Return (X, Y) of the center of cell containing provided text 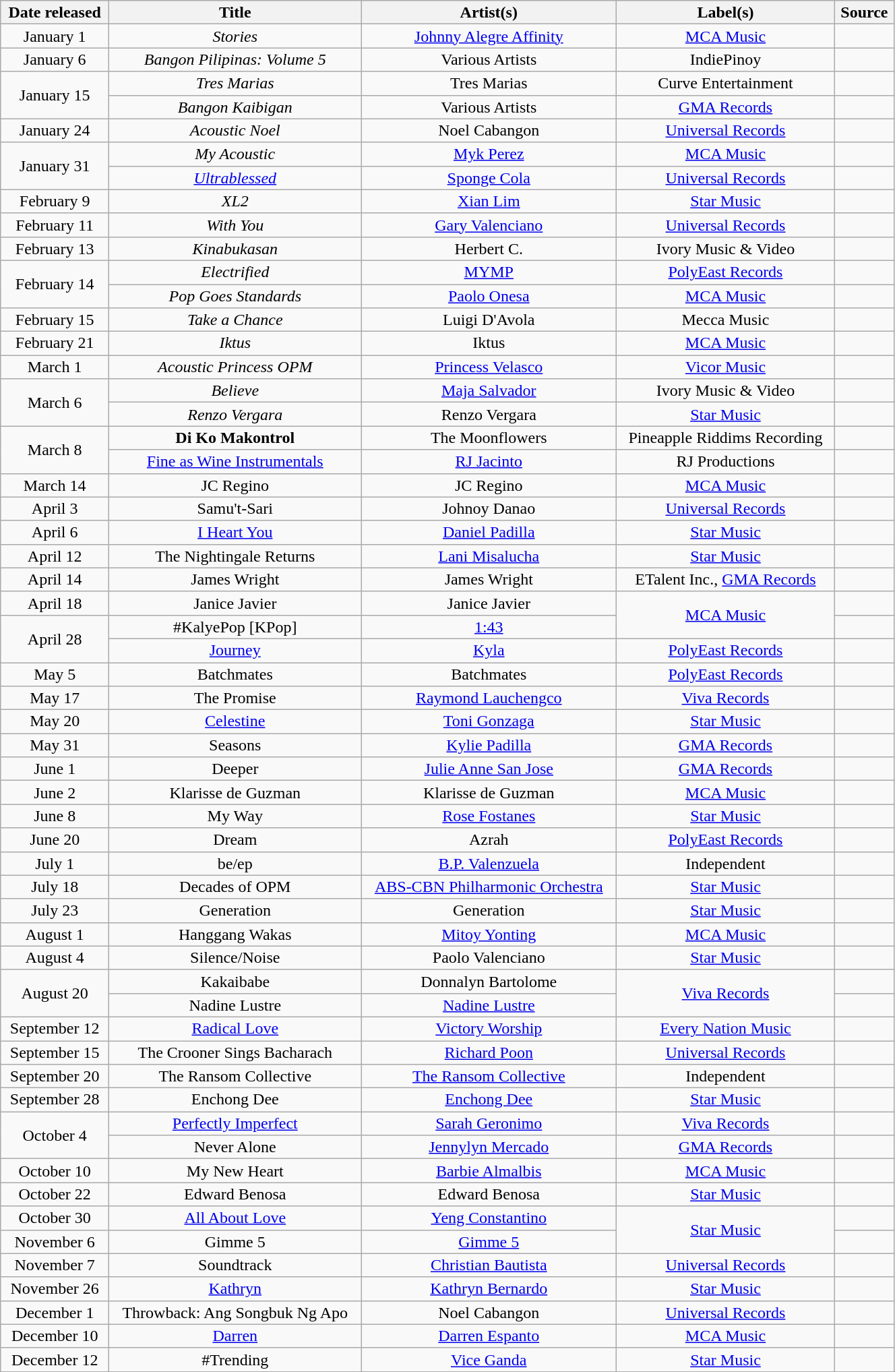
Vicor Music (726, 367)
I Heart You (235, 533)
Vice Ganda (489, 1359)
November 6 (55, 1242)
October 4 (55, 1135)
Silence/Noise (235, 957)
Pineapple Riddims Recording (726, 438)
Paolo Valenciano (489, 957)
Herbert C. (489, 248)
Kathryn (235, 1289)
January 31 (55, 166)
IndiePinoy (726, 59)
Toni Gonzaga (489, 721)
Lani Misalucha (489, 556)
Title (235, 12)
My New Heart (235, 1170)
May 31 (55, 746)
April 12 (55, 556)
July 23 (55, 910)
be/ep (235, 863)
June 2 (55, 793)
Darren (235, 1336)
ETalent Inc., GMA Records (726, 580)
April 3 (55, 508)
Celestine (235, 721)
Source (864, 12)
Seasons (235, 746)
Richard Poon (489, 1053)
Journey (235, 650)
The Crooner Sings Bacharach (235, 1053)
Curve Entertainment (726, 84)
September 20 (55, 1076)
Rose Fostanes (489, 816)
Daniel Padilla (489, 533)
February 15 (55, 320)
January 15 (55, 95)
Christian Bautista (489, 1265)
B.P. Valenzuela (489, 863)
October 22 (55, 1195)
The Promise (235, 698)
Yeng Constantino (489, 1218)
Pop Goes Standards (235, 297)
December 12 (55, 1359)
April 18 (55, 603)
February 13 (55, 248)
Paolo Onesa (489, 297)
March 1 (55, 367)
Artist(s) (489, 12)
The Nightingale Returns (235, 556)
Decades of OPM (235, 887)
Electrified (235, 272)
June 1 (55, 769)
January 1 (55, 36)
Date released (55, 12)
Johnny Alegre Affinity (489, 36)
March 6 (55, 402)
Myk Perez (489, 154)
Believe (235, 391)
August 20 (55, 993)
Never Alone (235, 1147)
April 14 (55, 580)
September 28 (55, 1100)
April 6 (55, 533)
Princess Velasco (489, 367)
RJ Jacinto (489, 461)
Acoustic Noel (235, 131)
Bangon Kaibigan (235, 107)
Dream (235, 840)
With You (235, 225)
September 15 (55, 1053)
Every Nation Music (726, 1029)
Acoustic Princess OPM (235, 367)
MYMP (489, 272)
#KalyePop [KPop] (235, 627)
RJ Productions (726, 461)
March 14 (55, 485)
Perfectly Imperfect (235, 1123)
Johnoy Danao (489, 508)
February 21 (55, 344)
ABS-CBN Philharmonic Orchestra (489, 887)
Deeper (235, 769)
Luigi D'Avola (489, 320)
August 4 (55, 957)
Darren Espanto (489, 1336)
All About Love (235, 1218)
Raymond Lauchengco (489, 698)
Kakaibabe (235, 982)
Kinabukasan (235, 248)
Donnalyn Bartolome (489, 982)
Kyla (489, 650)
Victory Worship (489, 1029)
September 12 (55, 1029)
Mecca Music (726, 320)
July 18 (55, 887)
November 7 (55, 1265)
April 28 (55, 638)
Xian Lim (489, 201)
#Trending (235, 1359)
Julie Anne San Jose (489, 769)
October 30 (55, 1218)
Kylie Padilla (489, 746)
Stories (235, 36)
Samu't-Sari (235, 508)
December 10 (55, 1336)
February 9 (55, 201)
Kathryn Bernardo (489, 1289)
Throwback: Ang Songbuk Ng Apo (235, 1312)
Jennylyn Mercado (489, 1147)
Hanggang Wakas (235, 934)
Take a Chance (235, 320)
Bangon Pilipinas: Volume 5 (235, 59)
May 5 (55, 674)
March 8 (55, 450)
January 24 (55, 131)
June 20 (55, 840)
Soundtrack (235, 1265)
November 26 (55, 1289)
Radical Love (235, 1029)
1:43 (489, 627)
Di Ko Makontrol (235, 438)
Barbie Almalbis (489, 1170)
October 10 (55, 1170)
The Moonflowers (489, 438)
XL2 (235, 201)
Ultrablessed (235, 178)
August 1 (55, 934)
January 6 (55, 59)
February 11 (55, 225)
Mitoy Yonting (489, 934)
May 20 (55, 721)
Maja Salvador (489, 391)
My Acoustic (235, 154)
June 8 (55, 816)
Sponge Cola (489, 178)
December 1 (55, 1312)
May 17 (55, 698)
Azrah (489, 840)
My Way (235, 816)
Gary Valenciano (489, 225)
Fine as Wine Instrumentals (235, 461)
Label(s) (726, 12)
Sarah Geronimo (489, 1123)
February 14 (55, 284)
July 1 (55, 863)
